Pinpoint the cell where the given text exists, returning its (X, Y) midpoint coordinate. 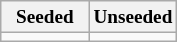
Unseeded (133, 17)
Seeded (45, 17)
